Capture the cell that displays the provided text and extract its [X, Y] central coordinate. 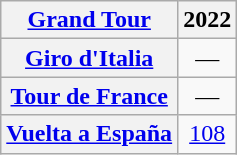
108 [208, 134]
Giro d'Italia [90, 58]
2022 [208, 20]
Tour de France [90, 96]
Vuelta a España [90, 134]
Grand Tour [90, 20]
